Return (x, y) of the center of cell containing provided text 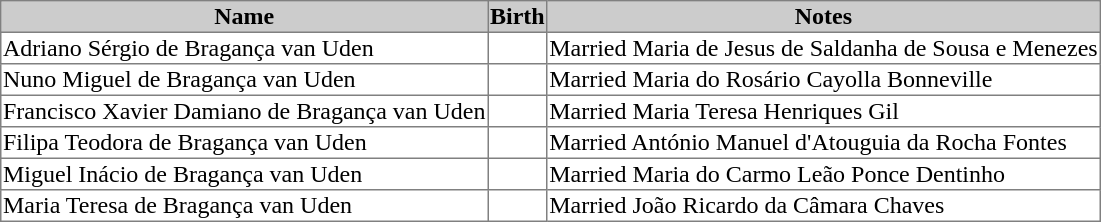
Married Maria do Rosário Cayolla Bonneville (824, 80)
Adriano Sérgio de Bragança van Uden (244, 48)
Married João Ricardo da Câmara Chaves (824, 206)
Francisco Xavier Damiano de Bragança van Uden (244, 111)
Maria Teresa de Bragança van Uden (244, 206)
Birth (518, 17)
Filipa Teodora de Bragança van Uden (244, 143)
Married Maria do Carmo Leão Ponce Dentinho (824, 174)
Miguel Inácio de Bragança van Uden (244, 174)
Name (244, 17)
Notes (824, 17)
Married Maria Teresa Henriques Gil (824, 111)
Nuno Miguel de Bragança van Uden (244, 80)
Married Maria de Jesus de Saldanha de Sousa e Menezes (824, 48)
Married António Manuel d'Atouguia da Rocha Fontes (824, 143)
